Locate the cell with the specified text and output its (X, Y) center coordinate. 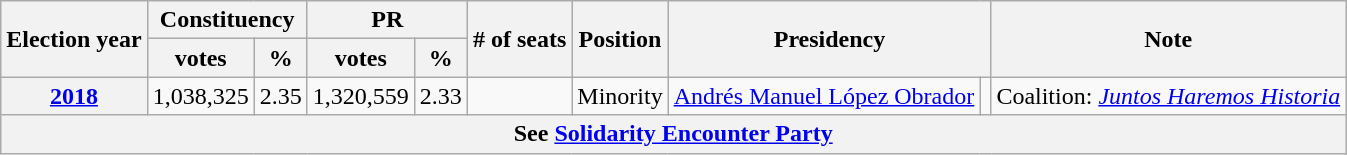
Presidency (830, 39)
1,038,325 (200, 96)
PR (387, 20)
Election year (74, 39)
2018 (74, 96)
1,320,559 (360, 96)
Minority (620, 96)
# of seats (519, 39)
2.35 (280, 96)
See Solidarity Encounter Party (674, 134)
Constituency (227, 20)
Andrés Manuel López Obrador (824, 96)
2.33 (440, 96)
Coalition: Juntos Haremos Historia (1168, 96)
Note (1168, 39)
Position (620, 39)
